Find where the given text appears and provide that cell's center as [X, Y] coordinate. 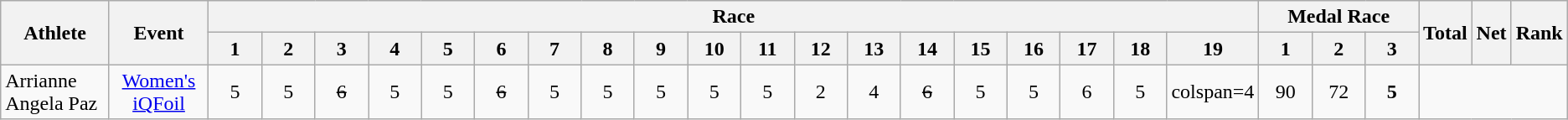
16 [1034, 49]
13 [874, 49]
15 [981, 49]
Athlete [55, 33]
11 [767, 49]
90 [1286, 92]
colspan=4 [1213, 92]
Net [1491, 33]
Race [734, 17]
7 [554, 49]
Medal Race [1338, 17]
12 [821, 49]
72 [1338, 92]
14 [927, 49]
10 [714, 49]
Women's iQFoil [159, 92]
19 [1213, 49]
8 [608, 49]
Total [1446, 33]
Rank [1540, 33]
9 [661, 49]
Event [159, 33]
Arrianne Angela Paz [55, 92]
18 [1140, 49]
17 [1087, 49]
